From the cell containing the given text, extract its center point as [x, y] coordinate. 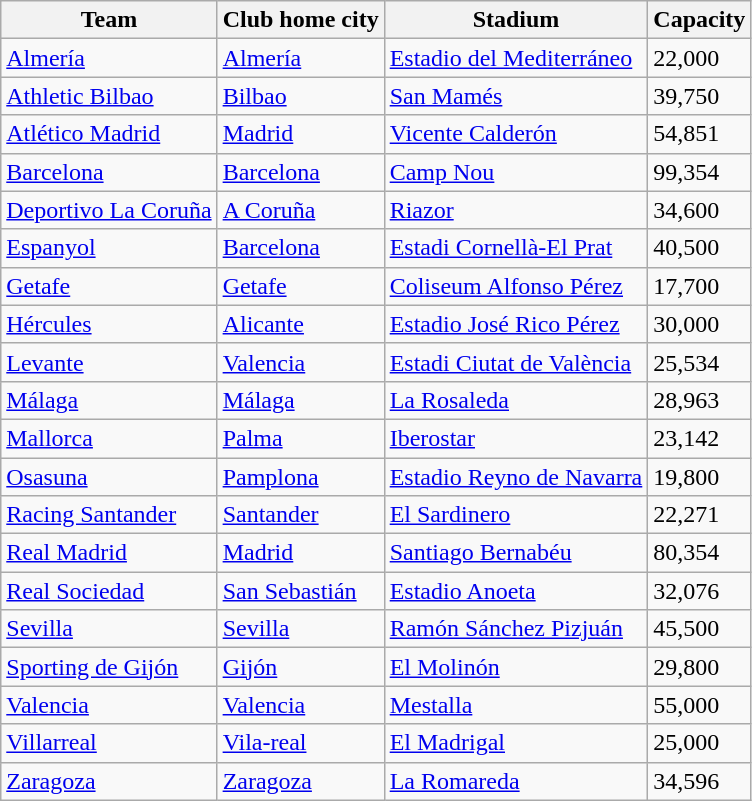
Alicante [300, 324]
80,354 [700, 553]
Real Madrid [109, 553]
Bilbao [300, 96]
Mestalla [516, 705]
25,000 [700, 743]
Estadio Anoeta [516, 591]
Levante [109, 362]
Racing Santander [109, 515]
Santander [300, 515]
22,271 [700, 515]
17,700 [700, 286]
Osasuna [109, 477]
A Coruña [300, 210]
Iberostar [516, 438]
45,500 [700, 629]
34,600 [700, 210]
Atlético Madrid [109, 134]
Stadium [516, 20]
Camp Nou [516, 172]
Estadio del Mediterráneo [516, 58]
El Sardinero [516, 515]
San Mamés [516, 96]
19,800 [700, 477]
Coliseum Alfonso Pérez [516, 286]
54,851 [700, 134]
La Romareda [516, 781]
Vila-real [300, 743]
Espanyol [109, 248]
Palma [300, 438]
Estadi Cornellà-El Prat [516, 248]
99,354 [700, 172]
29,800 [700, 667]
Estadio Reyno de Navarra [516, 477]
Pamplona [300, 477]
28,963 [700, 400]
Real Sociedad [109, 591]
40,500 [700, 248]
34,596 [700, 781]
San Sebastián [300, 591]
El Madrigal [516, 743]
55,000 [700, 705]
39,750 [700, 96]
Capacity [700, 20]
Athletic Bilbao [109, 96]
Vicente Calderón [516, 134]
Team [109, 20]
Estadi Ciutat de València [516, 362]
Club home city [300, 20]
23,142 [700, 438]
Estadio José Rico Pérez [516, 324]
22,000 [700, 58]
El Molinón [516, 667]
30,000 [700, 324]
Hércules [109, 324]
Mallorca [109, 438]
Ramón Sánchez Pizjuán [516, 629]
25,534 [700, 362]
Sporting de Gijón [109, 667]
Deportivo La Coruña [109, 210]
Santiago Bernabéu [516, 553]
32,076 [700, 591]
La Rosaleda [516, 400]
Villarreal [109, 743]
Riazor [516, 210]
Gijón [300, 667]
